Return the (x, y) coordinate for the center point of the cell that contains the specified text.  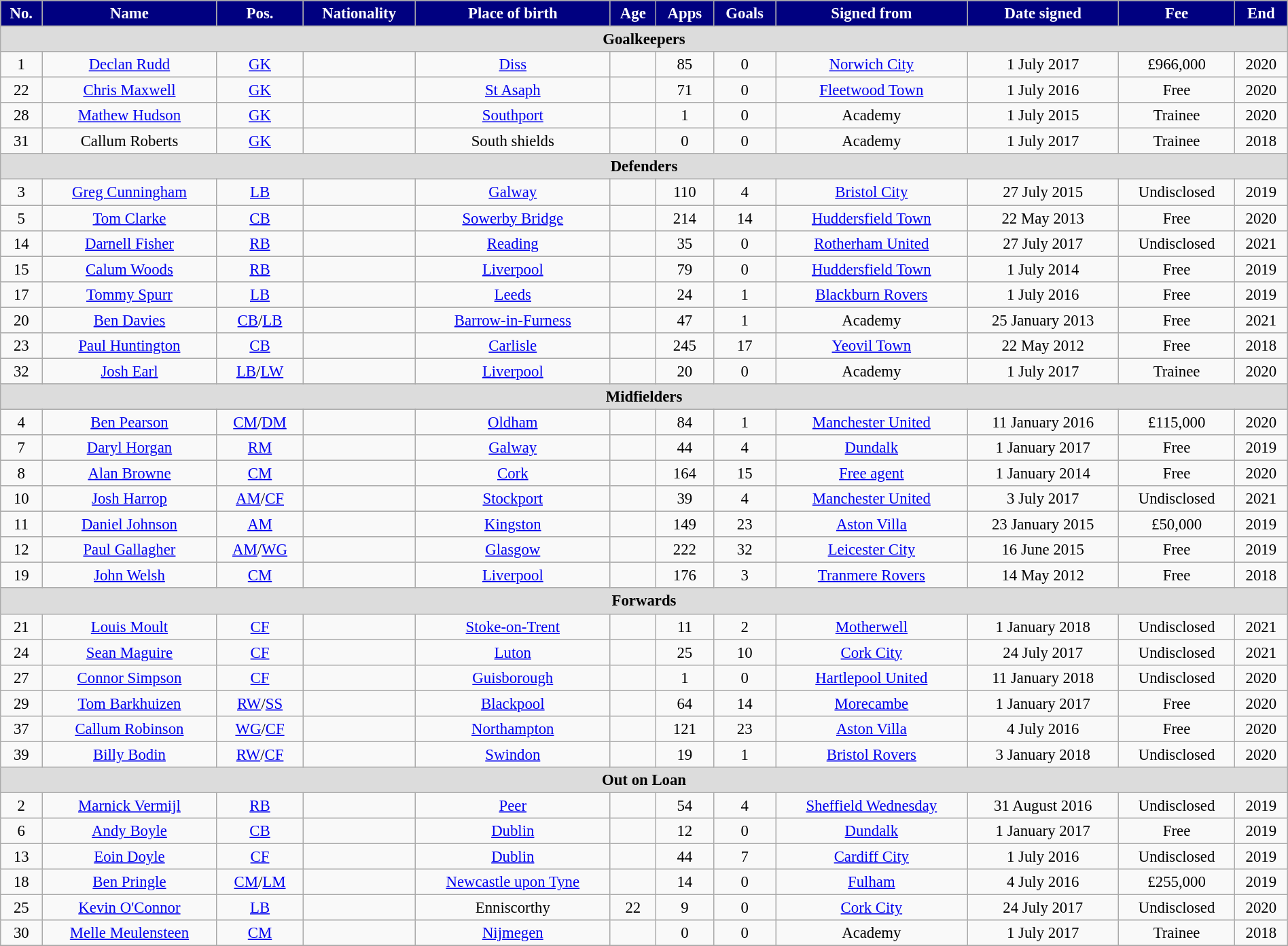
Greg Cunningham (129, 192)
Rotherham United (872, 243)
RW/CF (260, 754)
Sowerby Bridge (512, 218)
St Asaph (512, 90)
No. (22, 14)
Stockport (512, 499)
£115,000 (1177, 422)
Fulham (872, 882)
31 August 2016 (1043, 805)
23 January 2015 (1043, 525)
Ben Pearson (129, 422)
End (1261, 14)
LB/LW (260, 371)
214 (685, 218)
CM/LM (260, 882)
Apps (685, 14)
21 (22, 627)
Motherwell (872, 627)
Diss (512, 65)
Free agent (872, 474)
Sheffield Wednesday (872, 805)
27 July 2015 (1043, 192)
Glasgow (512, 550)
Forwards (644, 601)
Blackpool (512, 703)
Ben Davies (129, 320)
22 May 2012 (1043, 346)
121 (685, 729)
Billy Bodin (129, 754)
£255,000 (1177, 882)
6 (22, 831)
Morecambe (872, 703)
Peer (512, 805)
Andy Boyle (129, 831)
110 (685, 192)
Paul Huntington (129, 346)
CB/LB (260, 320)
Place of birth (512, 14)
Tom Clarke (129, 218)
Oldham (512, 422)
176 (685, 576)
John Welsh (129, 576)
85 (685, 65)
222 (685, 550)
Fleetwood Town (872, 90)
11 January 2016 (1043, 422)
Guisborough (512, 678)
3 January 2018 (1043, 754)
30 (22, 933)
Chris Maxwell (129, 90)
14 May 2012 (1043, 576)
35 (685, 243)
RW/SS (260, 703)
37 (22, 729)
WG/CF (260, 729)
54 (685, 805)
Mathew Hudson (129, 116)
Marnick Vermijl (129, 805)
Newcastle upon Tyne (512, 882)
8 (22, 474)
Sean Maguire (129, 652)
Reading (512, 243)
Northampton (512, 729)
Bristol City (872, 192)
13 (22, 857)
16 June 2015 (1043, 550)
Kevin O'Connor (129, 908)
Enniscorthy (512, 908)
Josh Earl (129, 371)
Daryl Horgan (129, 448)
Norwich City (872, 65)
AM/CF (260, 499)
1 January 2018 (1043, 627)
Declan Rudd (129, 65)
3 July 2017 (1043, 499)
Goals (745, 14)
Callum Robinson (129, 729)
79 (685, 269)
25 January 2013 (1043, 320)
Hartlepool United (872, 678)
Nationality (359, 14)
RM (260, 448)
1 July 2015 (1043, 116)
Connor Simpson (129, 678)
Barrow-in-Furness (512, 320)
South shields (512, 141)
Cork (512, 474)
Tranmere Rovers (872, 576)
Tom Barkhuizen (129, 703)
5 (22, 218)
71 (685, 90)
Blackburn Rovers (872, 294)
Leeds (512, 294)
Carlisle (512, 346)
Paul Gallagher (129, 550)
AM (260, 525)
Leicester City (872, 550)
Bristol Rovers (872, 754)
Ben Pringle (129, 882)
149 (685, 525)
Calum Woods (129, 269)
1 July 2014 (1043, 269)
Age (633, 14)
31 (22, 141)
64 (685, 703)
Alan Browne (129, 474)
Yeovil Town (872, 346)
Kingston (512, 525)
Callum Roberts (129, 141)
Signed from (872, 14)
47 (685, 320)
Defenders (644, 167)
1 January 2014 (1043, 474)
Eoin Doyle (129, 857)
CM/DM (260, 422)
Pos. (260, 14)
Goalkeepers (644, 39)
Nijmegen (512, 933)
Stoke-on-Trent (512, 627)
84 (685, 422)
Louis Moult (129, 627)
Midfielders (644, 397)
28 (22, 116)
Swindon (512, 754)
Cardiff City (872, 857)
Southport (512, 116)
27 July 2017 (1043, 243)
Fee (1177, 14)
Out on Loan (644, 780)
164 (685, 474)
AM/WG (260, 550)
Luton (512, 652)
11 January 2018 (1043, 678)
18 (22, 882)
Date signed (1043, 14)
£966,000 (1177, 65)
9 (685, 908)
29 (22, 703)
27 (22, 678)
Daniel Johnson (129, 525)
245 (685, 346)
22 May 2013 (1043, 218)
Tommy Spurr (129, 294)
Josh Harrop (129, 499)
£50,000 (1177, 525)
Darnell Fisher (129, 243)
Name (129, 14)
Melle Meulensteen (129, 933)
